Return the (x, y) coordinate for the center point of the cell that contains the specified text.  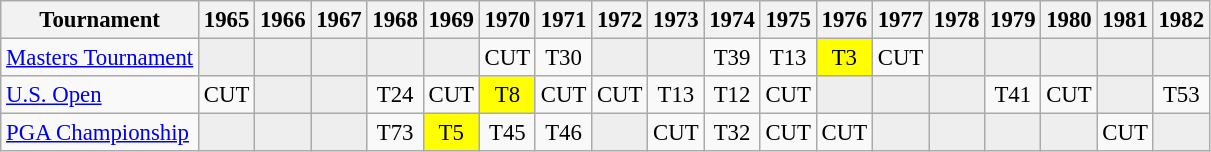
1969 (451, 20)
T39 (732, 58)
1971 (563, 20)
1974 (732, 20)
T53 (1181, 95)
1982 (1181, 20)
1972 (620, 20)
T45 (507, 133)
T32 (732, 133)
1965 (227, 20)
T8 (507, 95)
1977 (900, 20)
Tournament (100, 20)
T41 (1013, 95)
T46 (563, 133)
T12 (732, 95)
1978 (957, 20)
T73 (395, 133)
1981 (1125, 20)
1975 (788, 20)
T3 (844, 58)
1970 (507, 20)
T24 (395, 95)
1980 (1069, 20)
Masters Tournament (100, 58)
T5 (451, 133)
U.S. Open (100, 95)
1968 (395, 20)
T30 (563, 58)
1967 (339, 20)
1979 (1013, 20)
1976 (844, 20)
1966 (283, 20)
PGA Championship (100, 133)
1973 (676, 20)
